Pinpoint the cell where the given text exists, returning its [X, Y] midpoint coordinate. 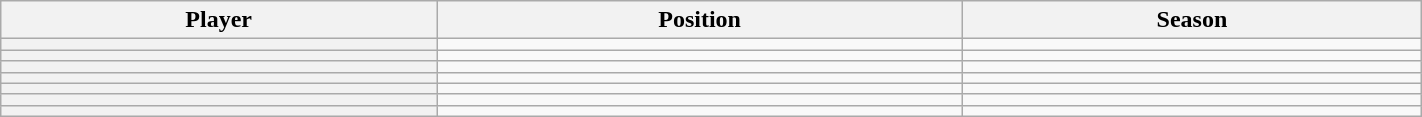
Player [219, 20]
Season [1192, 20]
Position [700, 20]
